From the cell containing the given text, extract its center point as (X, Y) coordinate. 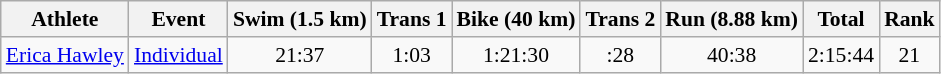
1:03 (412, 55)
21 (910, 55)
Swim (1.5 km) (300, 19)
1:21:30 (516, 55)
Run (8.88 km) (732, 19)
Total (841, 19)
Rank (910, 19)
Erica Hawley (65, 55)
2:15:44 (841, 55)
40:38 (732, 55)
Trans 1 (412, 19)
Event (178, 19)
Individual (178, 55)
:28 (620, 55)
Trans 2 (620, 19)
21:37 (300, 55)
Athlete (65, 19)
Bike (40 km) (516, 19)
